Capture the cell that displays the provided text and extract its (X, Y) central coordinate. 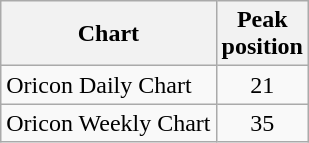
35 (262, 123)
Chart (108, 34)
21 (262, 85)
Oricon Daily Chart (108, 85)
Oricon Weekly Chart (108, 123)
Peakposition (262, 34)
